Locate the cell with the specified text and output its [X, Y] center coordinate. 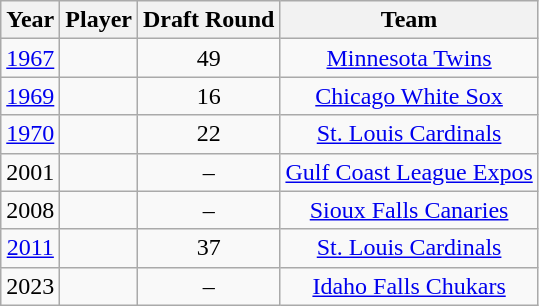
1970 [30, 134]
2023 [30, 286]
37 [209, 248]
Player [99, 20]
49 [209, 58]
Year [30, 20]
16 [209, 96]
2008 [30, 210]
Idaho Falls Chukars [409, 286]
Sioux Falls Canaries [409, 210]
1969 [30, 96]
1967 [30, 58]
Gulf Coast League Expos [409, 172]
Minnesota Twins [409, 58]
Chicago White Sox [409, 96]
Team [409, 20]
2001 [30, 172]
2011 [30, 248]
22 [209, 134]
Draft Round [209, 20]
